From the cell containing the given text, extract its center point as [x, y] coordinate. 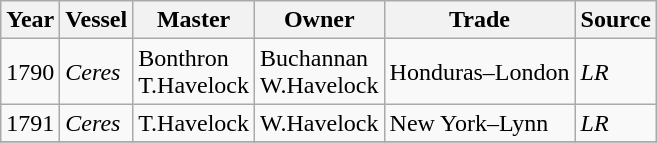
T.Havelock [194, 123]
Year [30, 20]
Master [194, 20]
W.Havelock [320, 123]
New York–Lynn [480, 123]
BonthronT.Havelock [194, 72]
Vessel [96, 20]
1790 [30, 72]
Source [616, 20]
Honduras–London [480, 72]
Trade [480, 20]
BuchannanW.Havelock [320, 72]
1791 [30, 123]
Owner [320, 20]
